Determine the [x, y] coordinate at the center of the cell enclosing the given text.  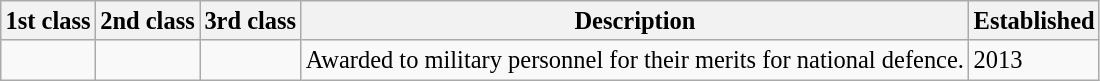
1st class [48, 20]
3rd class [250, 20]
Established [1034, 20]
2013 [1034, 60]
2nd class [147, 20]
Awarded to military personnel for their merits for national defence. [635, 60]
Description [635, 20]
